Detect which cell encompasses the target text, then output its [x, y] center coordinate. 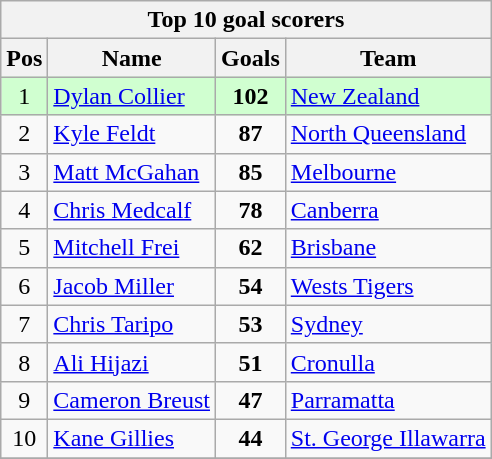
Parramatta [388, 400]
Team [388, 58]
78 [251, 210]
5 [24, 248]
1 [24, 96]
Name [132, 58]
Cronulla [388, 362]
3 [24, 172]
87 [251, 134]
Matt McGahan [132, 172]
Wests Tigers [388, 286]
7 [24, 324]
Dylan Collier [132, 96]
2 [24, 134]
4 [24, 210]
Kane Gillies [132, 438]
New Zealand [388, 96]
Chris Taripo [132, 324]
St. George Illawarra [388, 438]
Pos [24, 58]
Top 10 goal scorers [246, 20]
Melbourne [388, 172]
51 [251, 362]
Chris Medcalf [132, 210]
6 [24, 286]
Cameron Breust [132, 400]
9 [24, 400]
Kyle Feldt [132, 134]
54 [251, 286]
Mitchell Frei [132, 248]
Canberra [388, 210]
102 [251, 96]
10 [24, 438]
62 [251, 248]
North Queensland [388, 134]
44 [251, 438]
8 [24, 362]
85 [251, 172]
Jacob Miller [132, 286]
53 [251, 324]
Sydney [388, 324]
47 [251, 400]
Brisbane [388, 248]
Goals [251, 58]
Ali Hijazi [132, 362]
